For the text-containing cell, return its midpoint in [X, Y] coordinate format. 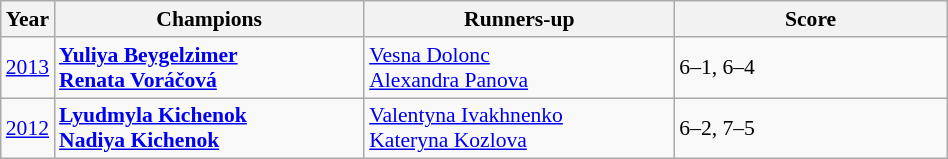
2013 [28, 68]
Year [28, 19]
2012 [28, 128]
Vesna Dolonc Alexandra Panova [519, 68]
Valentyna Ivakhnenko Kateryna Kozlova [519, 128]
6–2, 7–5 [810, 128]
Champions [209, 19]
Lyudmyla Kichenok Nadiya Kichenok [209, 128]
Score [810, 19]
Yuliya Beygelzimer Renata Voráčová [209, 68]
Runners-up [519, 19]
6–1, 6–4 [810, 68]
